Capture the cell that displays the provided text and extract its [X, Y] central coordinate. 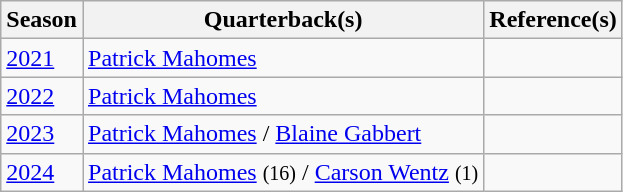
2021 [42, 58]
2023 [42, 134]
Patrick Mahomes / Blaine Gabbert [282, 134]
2022 [42, 96]
2024 [42, 172]
Patrick Mahomes (16) / Carson Wentz (1) [282, 172]
Reference(s) [554, 20]
Season [42, 20]
Quarterback(s) [282, 20]
